Scan for the cell matching the given text and deliver its (X, Y) coordinate at center. 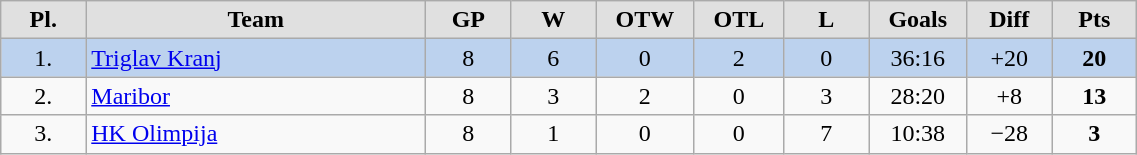
20 (1094, 58)
6 (554, 58)
Team (256, 20)
−28 (1010, 134)
36:16 (918, 58)
10:38 (918, 134)
OTW (645, 20)
2. (44, 96)
L (826, 20)
Maribor (256, 96)
Pl. (44, 20)
1. (44, 58)
7 (826, 134)
GP (468, 20)
Triglav Kranj (256, 58)
OTL (739, 20)
Diff (1010, 20)
3. (44, 134)
1 (554, 134)
Goals (918, 20)
+20 (1010, 58)
W (554, 20)
+8 (1010, 96)
Pts (1094, 20)
28:20 (918, 96)
HK Olimpija (256, 134)
13 (1094, 96)
